For the text-containing cell, return its midpoint in [x, y] coordinate format. 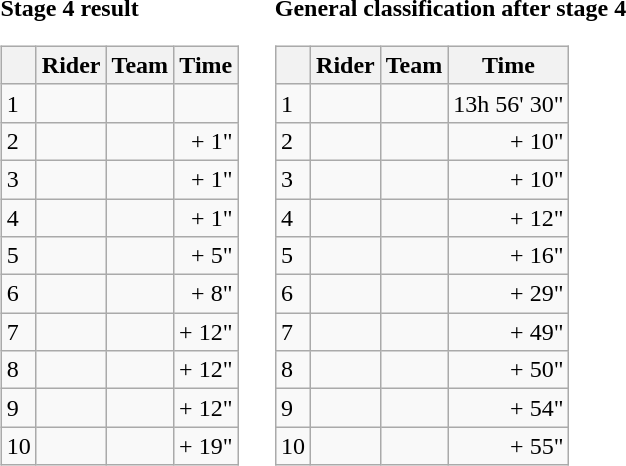
+ 5" [206, 256]
+ 50" [508, 370]
+ 29" [508, 294]
+ 54" [508, 408]
+ 16" [508, 256]
+ 8" [206, 294]
+ 19" [206, 446]
+ 55" [508, 446]
13h 56' 30" [508, 103]
+ 49" [508, 332]
